Output the (X, Y) coordinate of the center of the cell containing the given text.  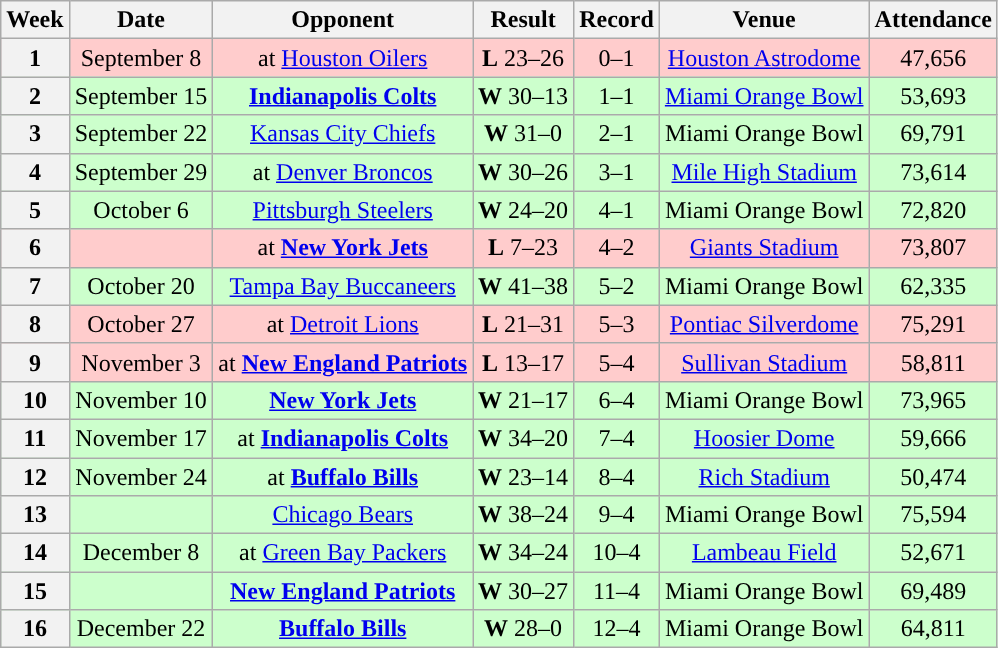
W 30–27 (524, 591)
0–1 (617, 58)
10–4 (617, 553)
November 24 (141, 477)
72,820 (933, 210)
Houston Astrodome (764, 58)
October 20 (141, 286)
L 7–23 (524, 248)
Venue (764, 20)
4–1 (617, 210)
10 (35, 400)
6 (35, 248)
Pontiac Silverdome (764, 324)
Pittsburgh Steelers (343, 210)
W 21–17 (524, 400)
November 17 (141, 438)
73,614 (933, 172)
W 34–24 (524, 553)
6–4 (617, 400)
Chicago Bears (343, 515)
Result (524, 20)
47,656 (933, 58)
9–4 (617, 515)
Tampa Bay Buccaneers (343, 286)
Hoosier Dome (764, 438)
9 (35, 362)
L 13–17 (524, 362)
14 (35, 553)
W 30–26 (524, 172)
Buffalo Bills (343, 629)
W 24–20 (524, 210)
at Denver Broncos (343, 172)
4 (35, 172)
58,811 (933, 362)
69,489 (933, 591)
Record (617, 20)
November 10 (141, 400)
W 28–0 (524, 629)
Date (141, 20)
7–4 (617, 438)
Giants Stadium (764, 248)
5–3 (617, 324)
15 (35, 591)
L 21–31 (524, 324)
Week (35, 20)
Attendance (933, 20)
December 22 (141, 629)
Lambeau Field (764, 553)
October 27 (141, 324)
W 41–38 (524, 286)
December 8 (141, 553)
5–4 (617, 362)
at Detroit Lions (343, 324)
16 (35, 629)
New York Jets (343, 400)
Mile High Stadium (764, 172)
62,335 (933, 286)
Indianapolis Colts (343, 96)
W 23–14 (524, 477)
8 (35, 324)
W 38–24 (524, 515)
1–1 (617, 96)
13 (35, 515)
at Indianapolis Colts (343, 438)
September 8 (141, 58)
12–4 (617, 629)
W 30–13 (524, 96)
69,791 (933, 134)
October 6 (141, 210)
73,807 (933, 248)
at New England Patriots (343, 362)
12 (35, 477)
Sullivan Stadium (764, 362)
Rich Stadium (764, 477)
September 22 (141, 134)
7 (35, 286)
8–4 (617, 477)
September 15 (141, 96)
at Buffalo Bills (343, 477)
at New York Jets (343, 248)
52,671 (933, 553)
11 (35, 438)
1 (35, 58)
New England Patriots (343, 591)
75,291 (933, 324)
September 29 (141, 172)
53,693 (933, 96)
75,594 (933, 515)
4–2 (617, 248)
Kansas City Chiefs (343, 134)
at Houston Oilers (343, 58)
2 (35, 96)
November 3 (141, 362)
5 (35, 210)
73,965 (933, 400)
64,811 (933, 629)
50,474 (933, 477)
2–1 (617, 134)
at Green Bay Packers (343, 553)
3 (35, 134)
L 23–26 (524, 58)
W 31–0 (524, 134)
Opponent (343, 20)
59,666 (933, 438)
11–4 (617, 591)
3–1 (617, 172)
W 34–20 (524, 438)
5–2 (617, 286)
